Identify which cell holds the provided text, then report its (x, y) central coordinate. 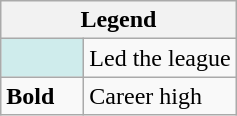
Career high (160, 96)
Bold (42, 96)
Legend (118, 20)
Led the league (160, 58)
